Find where the given text appears and provide that cell's center as [X, Y] coordinate. 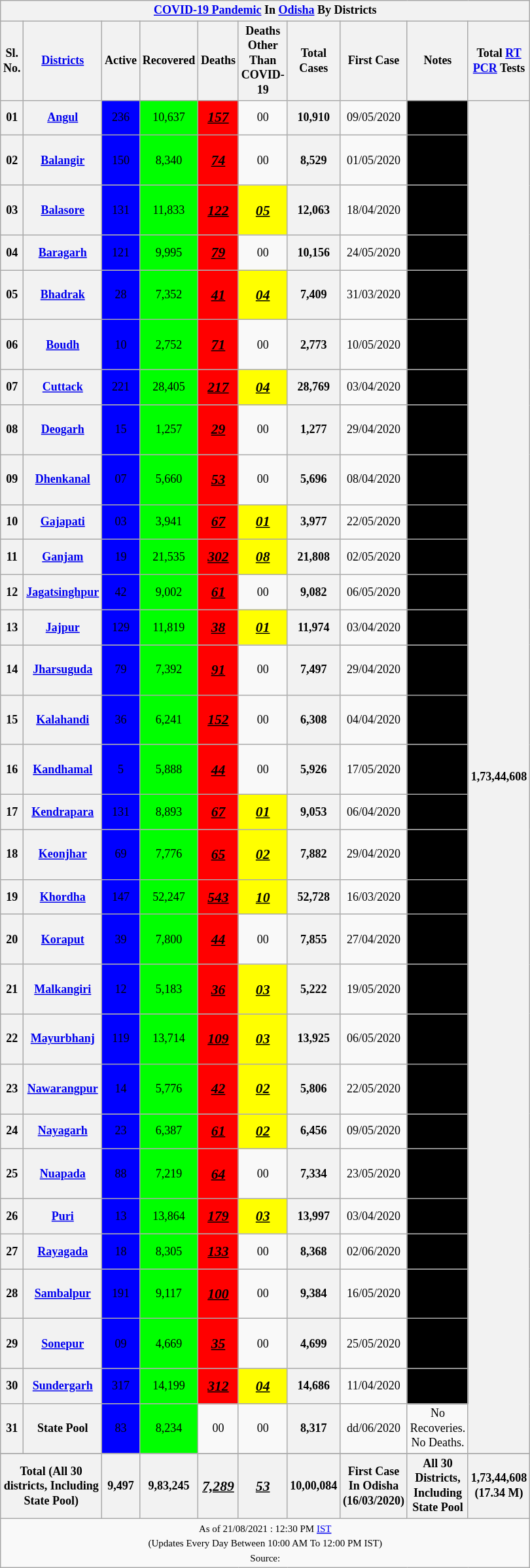
Sundergarh [63, 1386]
6,456 [314, 1132]
21 [12, 989]
5,183 [169, 989]
71 [219, 345]
7,497 [314, 670]
69 [121, 854]
7,392 [169, 670]
Cuttack [63, 387]
8,340 [169, 160]
38th Death in Odisha. [437, 627]
Malkangiri [63, 989]
13,864 [169, 1216]
302 [219, 557]
10,637 [169, 118]
11/04/2020 [374, 1386]
Rayagada [63, 1251]
5 [121, 769]
10,00,084 [314, 1486]
Total RT PCR Tests [499, 60]
2,752 [169, 345]
5,888 [169, 769]
7,882 [314, 854]
Jharsuguda [63, 670]
11 [12, 557]
9,995 [169, 253]
4,699 [314, 1344]
9,384 [314, 1294]
Notes [437, 60]
1st Death In Odisha. [437, 897]
122 [219, 210]
65 [219, 854]
21,535 [169, 557]
24 [12, 1132]
88 [121, 1174]
4,669 [169, 1344]
41 [219, 295]
Koraput [63, 939]
45th Death In Odisha. [437, 1251]
191 [121, 1294]
Deogarh [63, 430]
Jagatsinghpur [63, 592]
119 [121, 1039]
Kendrapara [63, 812]
12th Death In Odisha. [437, 1216]
8,234 [169, 1429]
31 [12, 1429]
197th Death in Odisha. [437, 720]
3,941 [169, 522]
13,714 [169, 1039]
150 [121, 160]
7,352 [169, 295]
Keonjhar [63, 854]
16 [12, 769]
236th Death in Odisha. [437, 1039]
35 [219, 1344]
Nuapada [63, 1174]
7,334 [314, 1174]
2,773 [314, 345]
Mayurbhanj [63, 1039]
221 [121, 387]
21,808 [314, 557]
25/05/2020 [374, 1344]
8,317 [314, 1429]
Total Cases [314, 60]
27th Death in Odisha. [437, 118]
136th Death in Odisha. [437, 670]
1,277 [314, 430]
As of 21/08/2021 : 12:30 PM IST(Updates Every Day Between 10:00 AM To 12:00 PM IST)Source: [266, 1543]
38 [219, 627]
06 [12, 345]
12,063 [314, 210]
Deaths Other Than COVID-19 [263, 60]
22 [12, 1039]
11,819 [169, 627]
10/05/2020 [374, 345]
31/03/2020 [374, 295]
16/05/2020 [374, 1294]
Nawarangpur [63, 1089]
30 [12, 1386]
36th Death In Odisha. [437, 1386]
13,997 [314, 1216]
7,800 [169, 939]
160th Death In Odisha. [437, 1294]
10,156 [314, 253]
02/06/2020 [374, 1251]
91 [219, 670]
27/04/2020 [374, 939]
109 [219, 1039]
Khordha [63, 897]
179 [219, 1216]
133 [219, 1251]
5,660 [169, 479]
04/04/2020 [374, 720]
State Pool [63, 1429]
263rd Death In Odisha. [437, 939]
52,728 [314, 897]
28,769 [314, 387]
337th Death in Odisha. [437, 160]
7,776 [169, 854]
6,241 [169, 720]
5,776 [169, 1089]
152 [219, 720]
8,368 [314, 1251]
Balasore [63, 210]
Sambalpur [63, 1294]
83 [121, 1429]
18/04/2020 [374, 210]
9,497 [121, 1486]
217 [219, 387]
Boudh [63, 345]
147 [121, 897]
Districts [63, 60]
10,910 [314, 118]
06/04/2020 [374, 812]
25 [12, 1174]
Ganjam [63, 557]
14,686 [314, 1386]
Sonepur [63, 1344]
7,409 [314, 295]
6,308 [314, 720]
240th Death in Odisha. [437, 479]
52nd Death in Odisha. [437, 295]
11,974 [314, 627]
Active [121, 60]
100 [219, 1294]
Sl. No. [12, 60]
52,247 [169, 897]
108th Death in Odisha. [437, 769]
19/05/2020 [374, 989]
5,222 [314, 989]
All 30 Districts, Including State Pool [437, 1486]
9,053 [314, 812]
Jajpur [63, 627]
5,926 [314, 769]
9,082 [314, 592]
13,925 [314, 1039]
946th Death in Odisha. [437, 430]
02/05/2020 [374, 557]
35th Death In Odisha. [437, 522]
Total (All 30 districts, Including State Pool) [51, 1486]
14,199 [169, 1386]
Kandhamal [63, 769]
No Recoveries. No Deaths. [437, 1429]
1,73,44,608(17.34 M) [499, 1486]
7,289 [219, 1486]
First Case In Odisha(16/03/2020) [374, 1486]
Deaths [219, 60]
28,405 [169, 387]
Baragarh [63, 253]
8,305 [169, 1251]
9,83,245 [169, 1486]
91st Death in Odisha. [437, 1132]
Angul [63, 118]
Dhenkanal [63, 479]
17 [12, 812]
First Case [374, 60]
121 [121, 253]
23/05/2020 [374, 1174]
27 [12, 1251]
08/04/2020 [374, 479]
734th Death In Odisha. [437, 1174]
157 [219, 118]
88th Death in Odisha. [437, 592]
3,977 [314, 522]
11,833 [169, 210]
Balangir [63, 160]
223rd Death In Odisha. [437, 854]
74 [219, 160]
24/05/2020 [374, 253]
01/05/2020 [374, 160]
343rd Death In Odisha. [437, 1344]
1,73,44,608 [499, 777]
133th Death in Odisha. [437, 210]
5,696 [314, 479]
16/03/2020 [374, 897]
20 [12, 939]
5,806 [314, 1089]
312 [219, 1386]
543 [219, 897]
Nayagarh [63, 1132]
317 [121, 1386]
Bhadrak [63, 295]
Kalahandi [63, 720]
64 [219, 1174]
3rd Death in Odisha. [437, 557]
17/05/2020 [374, 769]
39 [121, 939]
Recovered [169, 60]
9,002 [169, 592]
8,893 [169, 812]
147th Death In Odisha. [437, 989]
1,257 [169, 430]
Gajapati [63, 522]
5th Death in Odisha. [437, 387]
129 [121, 627]
14th Death in Odisha. [437, 253]
8,529 [314, 160]
26 [12, 1216]
dd/06/2020 [374, 1429]
227th Death in Odisha. [437, 1089]
236 [121, 118]
638th Death in Odisha. [437, 345]
COVID-19 Pandemic In Odisha By Districts [266, 10]
Puri [63, 1216]
6,387 [169, 1132]
9,117 [169, 1294]
7,219 [169, 1174]
43rd Death In Odisha. [437, 812]
7,855 [314, 939]
